Output the (x, y) coordinate of the center of the cell containing the given text.  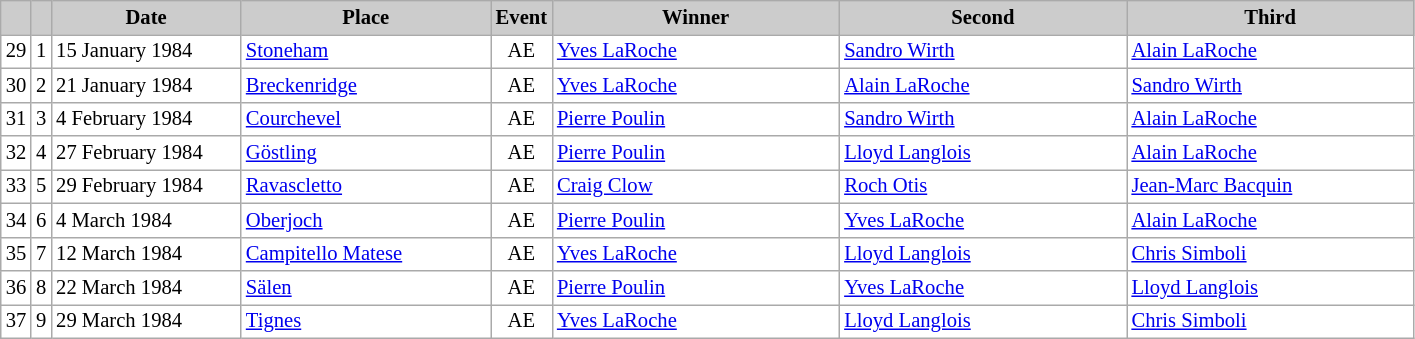
9 (41, 321)
1 (41, 51)
27 February 1984 (146, 153)
15 January 1984 (146, 51)
Sälen (366, 287)
35 (16, 254)
Jean-Marc Bacquin (1270, 186)
Ravascletto (366, 186)
4 (41, 153)
Tignes (366, 321)
Courchevel (366, 119)
Göstling (366, 153)
33 (16, 186)
8 (41, 287)
29 (16, 51)
22 March 1984 (146, 287)
Breckenridge (366, 85)
34 (16, 220)
Third (1270, 17)
29 March 1984 (146, 321)
4 February 1984 (146, 119)
5 (41, 186)
37 (16, 321)
Roch Otis (982, 186)
30 (16, 85)
Campitello Matese (366, 254)
Event (522, 17)
Craig Clow (696, 186)
3 (41, 119)
29 February 1984 (146, 186)
2 (41, 85)
Stoneham (366, 51)
32 (16, 153)
6 (41, 220)
Place (366, 17)
Winner (696, 17)
7 (41, 254)
21 January 1984 (146, 85)
Date (146, 17)
12 March 1984 (146, 254)
31 (16, 119)
36 (16, 287)
Oberjoch (366, 220)
Second (982, 17)
4 March 1984 (146, 220)
